Extract the [x, y] coordinate from the center of the cell holding the provided text.  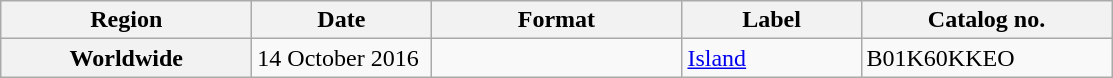
Region [126, 20]
Worldwide [126, 58]
Island [772, 58]
Date [342, 20]
Label [772, 20]
Format [556, 20]
14 October 2016 [342, 58]
Catalog no. [986, 20]
B01K60KKEO [986, 58]
